Determine the [X, Y] coordinate at the center of the cell enclosing the given text.  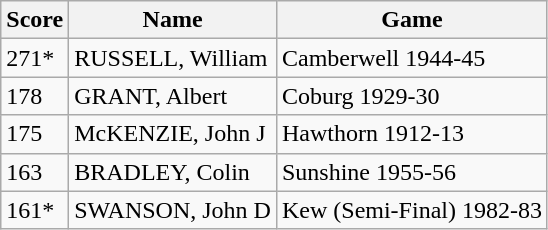
GRANT, Albert [173, 96]
Camberwell 1944-45 [412, 58]
Game [412, 20]
Name [173, 20]
SWANSON, John D [173, 210]
RUSSELL, William [173, 58]
Hawthorn 1912-13 [412, 134]
163 [35, 172]
175 [35, 134]
Sunshine 1955-56 [412, 172]
Score [35, 20]
Kew (Semi-Final) 1982-83 [412, 210]
McKENZIE, John J [173, 134]
BRADLEY, Colin [173, 172]
271* [35, 58]
178 [35, 96]
161* [35, 210]
Coburg 1929-30 [412, 96]
